For the text-containing cell, return its midpoint in (X, Y) coordinate format. 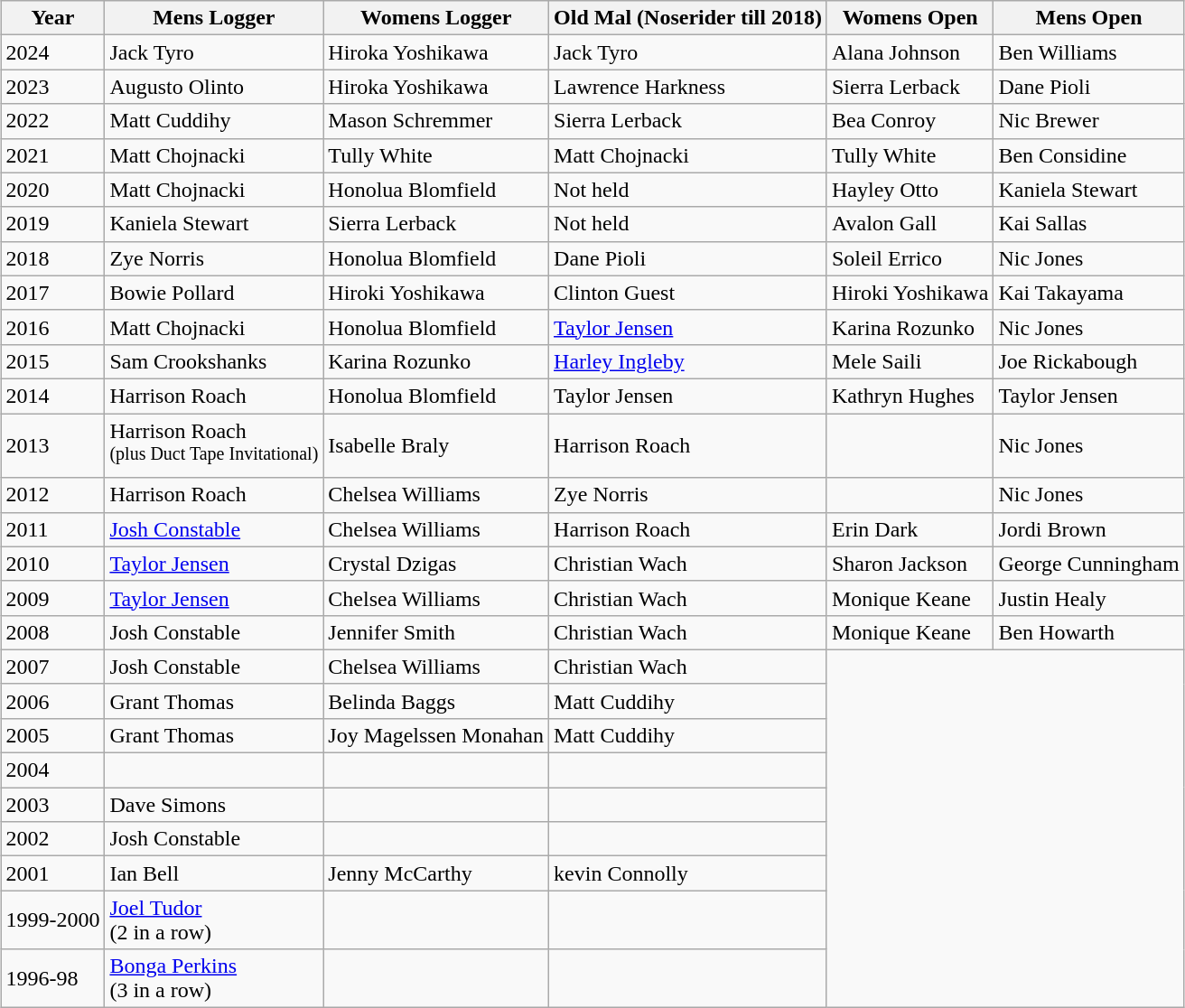
Harrison Roach(plus Duct Tape Invitational) (214, 446)
2008 (52, 632)
Jordi Brown (1089, 529)
Alana Johnson (910, 52)
2021 (52, 155)
2010 (52, 564)
Bonga Perkins(3 in a row) (214, 979)
Crystal Dzigas (436, 564)
2023 (52, 87)
2018 (52, 258)
Year (52, 18)
kevin Connolly (688, 873)
Nic Brewer (1089, 121)
Joe Rickabough (1089, 361)
2011 (52, 529)
Kathryn Hughes (910, 396)
Sam Crookshanks (214, 361)
Mason Schremmer (436, 121)
2001 (52, 873)
Belinda Baggs (436, 701)
2022 (52, 121)
2013 (52, 446)
2004 (52, 770)
1996-98 (52, 979)
2024 (52, 52)
Ian Bell (214, 873)
Mens Logger (214, 18)
1999-2000 (52, 919)
George Cunningham (1089, 564)
Dave Simons (214, 805)
Harley Ingleby (688, 361)
2016 (52, 327)
2003 (52, 805)
2007 (52, 667)
2017 (52, 293)
Joel Tudor(2 in a row) (214, 919)
2002 (52, 839)
2015 (52, 361)
2020 (52, 190)
Isabelle Braly (436, 446)
2019 (52, 224)
Jennifer Smith (436, 632)
2009 (52, 598)
Mele Saili (910, 361)
Joy Magelssen Monahan (436, 735)
2005 (52, 735)
Kai Sallas (1089, 224)
2006 (52, 701)
Justin Healy (1089, 598)
2012 (52, 495)
Bowie Pollard (214, 293)
Bea Conroy (910, 121)
Erin Dark (910, 529)
Mens Open (1089, 18)
Womens Open (910, 18)
Augusto Olinto (214, 87)
Soleil Errico (910, 258)
Ben Considine (1089, 155)
Avalon Gall (910, 224)
2014 (52, 396)
Womens Logger (436, 18)
Sharon Jackson (910, 564)
Old Mal (Noserider till 2018) (688, 18)
Jenny McCarthy (436, 873)
Kai Takayama (1089, 293)
Hayley Otto (910, 190)
Clinton Guest (688, 293)
Ben Williams (1089, 52)
Ben Howarth (1089, 632)
Lawrence Harkness (688, 87)
